Output the (x, y) coordinate of the center of the cell containing the given text.  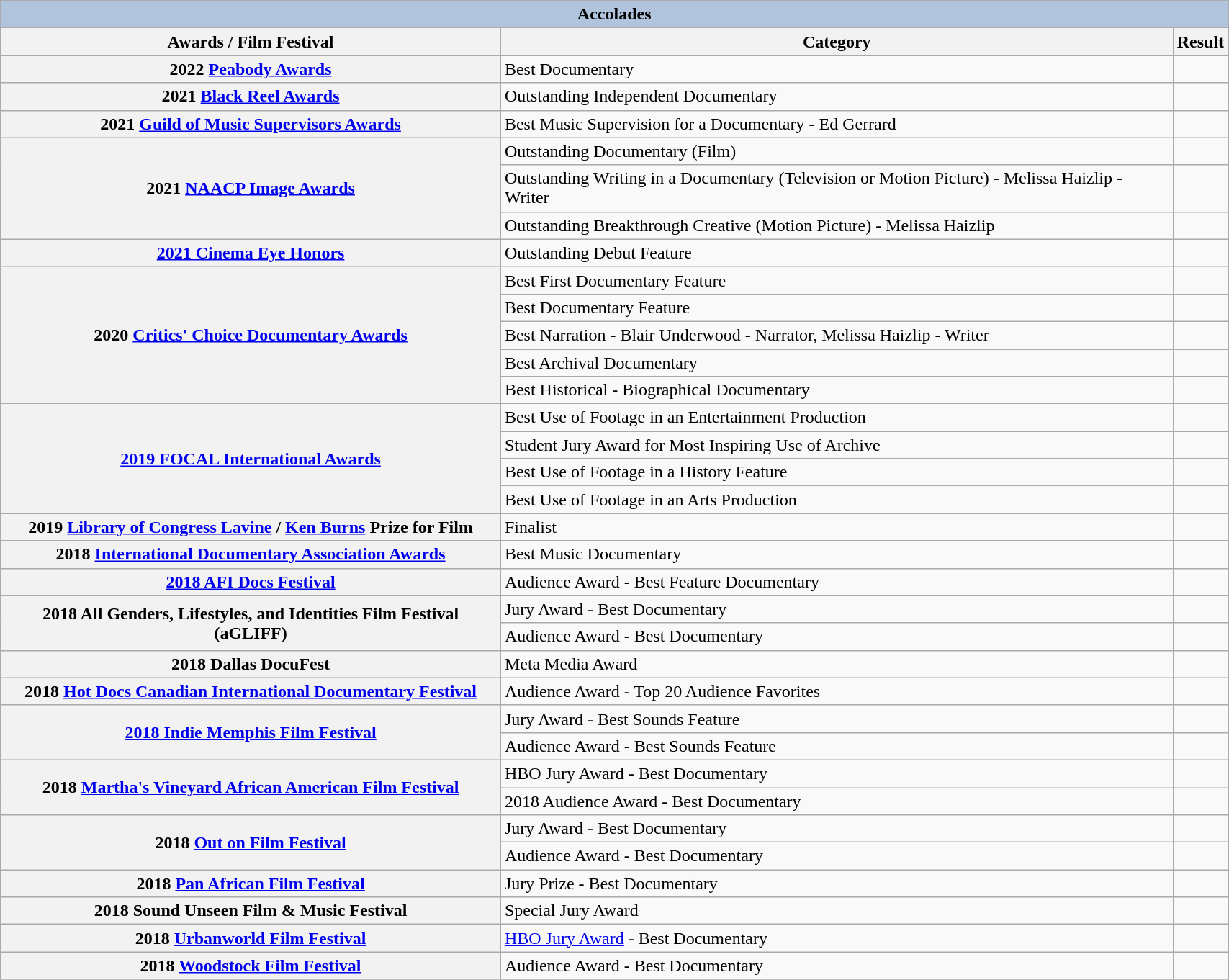
Best Music Documentary (837, 554)
2018 Indie Memphis Film Festival (251, 732)
Best Historical - Biographical Documentary (837, 390)
2019 FOCAL International Awards (251, 459)
Special Jury Award (837, 911)
2018 Urbanworld Film Festival (251, 938)
Best Use of Footage in a History Feature (837, 472)
Best Documentary Feature (837, 307)
Audience Award - Top 20 Audience Favorites (837, 691)
2018 Dallas DocuFest (251, 664)
2018 Woodstock Film Festival (251, 966)
Outstanding Independent Documentary (837, 96)
Category (837, 42)
2020 Critics' Choice Documentary Awards (251, 335)
2018 Sound Unseen Film & Music Festival (251, 911)
Audience Award - Best Sounds Feature (837, 746)
2021 Cinema Eye Honors (251, 253)
Best Use of Footage in an Entertainment Production (837, 418)
Jury Award - Best Sounds Feature (837, 719)
Best Archival Documentary (837, 362)
Accolades (615, 14)
2018 Hot Docs Canadian International Documentary Festival (251, 691)
2018 Out on Film Festival (251, 842)
Student Jury Award for Most Inspiring Use of Archive (837, 445)
Audience Award - Best Feature Documentary (837, 582)
2019 Library of Congress Lavine / Ken Burns Prize for Film (251, 527)
2018 Martha's Vineyard African American Film Festival (251, 787)
2021 Guild of Music Supervisors Awards (251, 124)
Best Narration - Blair Underwood - Narrator, Melissa Haizlip - Writer (837, 335)
Best First Documentary Feature (837, 280)
2018 Pan African Film Festival (251, 884)
Awards / Film Festival (251, 42)
Meta Media Award (837, 664)
2018 International Documentary Association Awards (251, 554)
Best Music Supervision for a Documentary - Ed Gerrard (837, 124)
Outstanding Writing in a Documentary (Television or Motion Picture) - Melissa Haizlip - Writer (837, 189)
2021 NAACP Image Awards (251, 189)
Finalist (837, 527)
Best Documentary (837, 69)
2018 All Genders, Lifestyles, and Identities Film Festival (aGLIFF) (251, 623)
Outstanding Documentary (Film) (837, 151)
Outstanding Debut Feature (837, 253)
Jury Prize - Best Documentary (837, 884)
2018 AFI Docs Festival (251, 582)
Best Use of Footage in an Arts Production (837, 500)
2018 Audience Award - Best Documentary (837, 801)
2021 Black Reel Awards (251, 96)
Result (1200, 42)
Outstanding Breakthrough Creative (Motion Picture) - Melissa Haizlip (837, 225)
2022 Peabody Awards (251, 69)
